Locate the cell with the specified text and output its [X, Y] center coordinate. 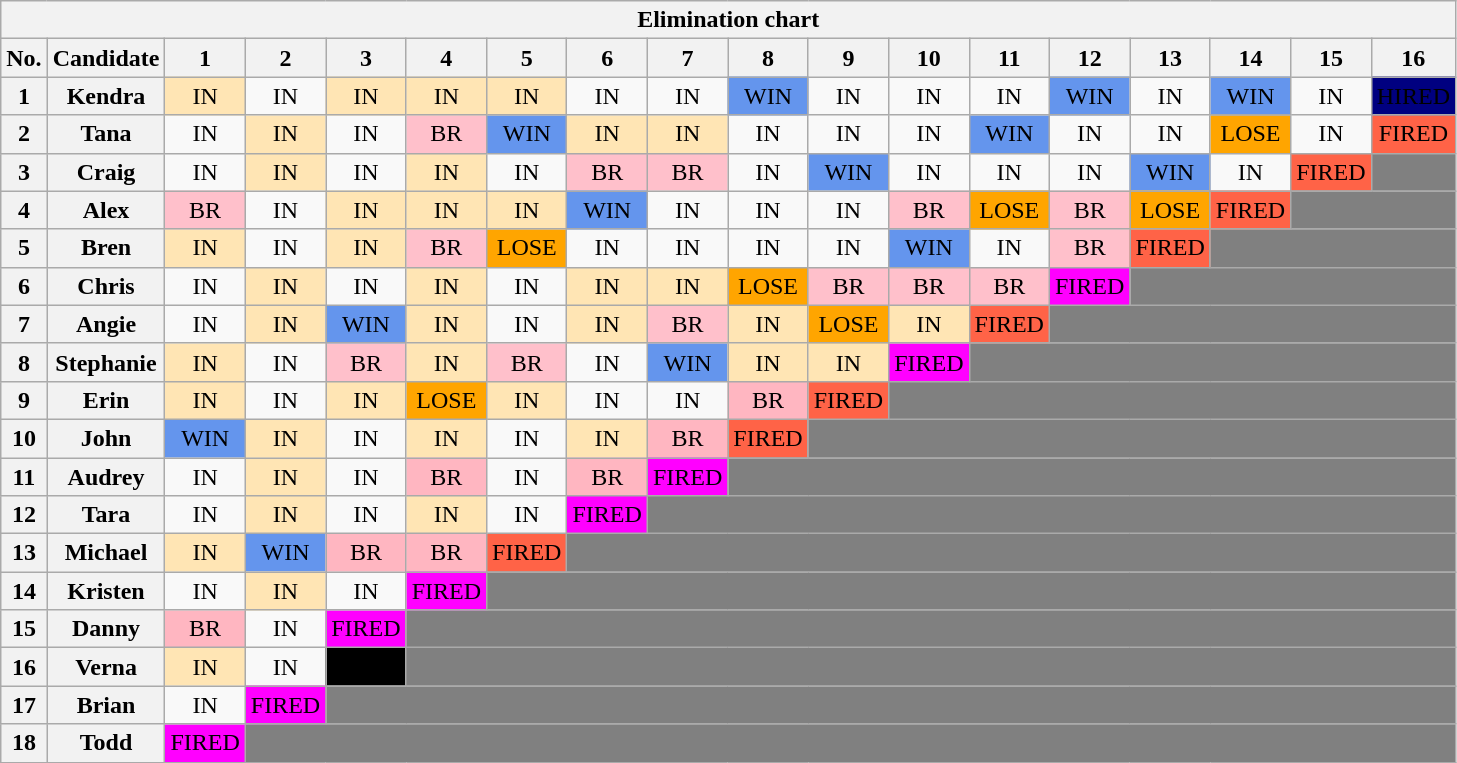
Chris [106, 286]
Angie [106, 324]
No. [24, 58]
Stephanie [106, 362]
Tana [106, 134]
Todd [106, 743]
Verna [106, 667]
17 [24, 705]
Craig [106, 172]
John [106, 438]
18 [24, 743]
Alex [106, 210]
Candidate [106, 58]
Bren [106, 248]
Audrey [106, 477]
Michael [106, 553]
HIRED [1413, 96]
QUIT [366, 667]
Kristen [106, 591]
Brian [106, 705]
Danny [106, 629]
Elimination chart [728, 20]
Tara [106, 515]
Kendra [106, 96]
Erin [106, 400]
